For the text-containing cell, return its midpoint in (x, y) coordinate format. 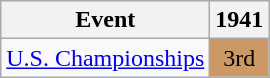
U.S. Championships (106, 58)
Event (106, 20)
1941 (240, 20)
3rd (240, 58)
